Identify which cell holds the provided text, then report its [x, y] central coordinate. 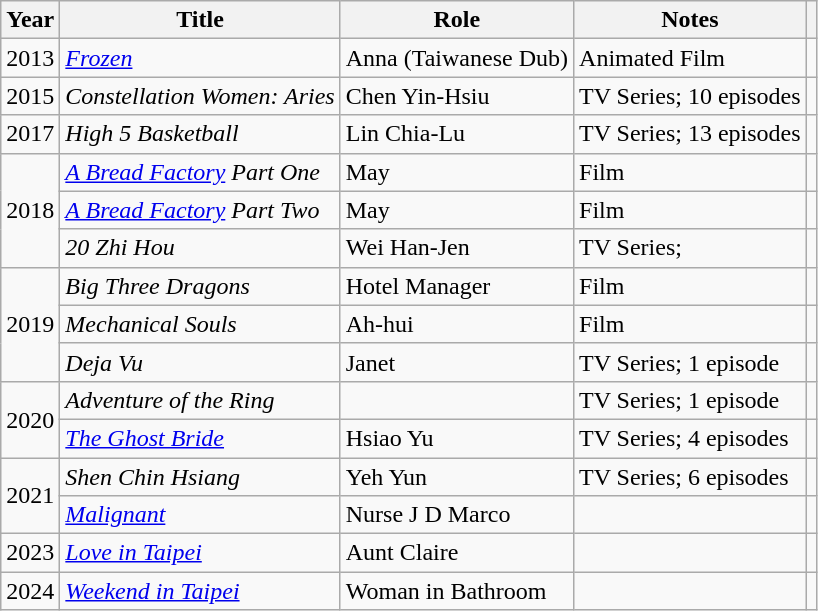
Ah-hui [456, 324]
Malignant [200, 515]
Title [200, 20]
Hotel Manager [456, 286]
Deja Vu [200, 362]
High 5 Basketball [200, 134]
TV Series; 4 episodes [690, 438]
Year [30, 20]
A Bread Factory Part Two [200, 210]
Janet [456, 362]
Hsiao Yu [456, 438]
Animated Film [690, 58]
Wei Han-Jen [456, 248]
2015 [30, 96]
A Bread Factory Part One [200, 172]
TV Series; 13 episodes [690, 134]
Mechanical Souls [200, 324]
Adventure of the Ring [200, 400]
Woman in Bathroom [456, 591]
Lin Chia-Lu [456, 134]
2021 [30, 496]
TV Series; [690, 248]
2013 [30, 58]
Nurse J D Marco [456, 515]
2017 [30, 134]
Frozen [200, 58]
2019 [30, 324]
2020 [30, 419]
Shen Chin Hsiang [200, 477]
Constellation Women: Aries [200, 96]
Weekend in Taipei [200, 591]
The Ghost Bride [200, 438]
TV Series; 6 episodes [690, 477]
Chen Yin-Hsiu [456, 96]
TV Series; 10 episodes [690, 96]
2024 [30, 591]
Yeh Yun [456, 477]
Aunt Claire [456, 553]
2018 [30, 210]
Notes [690, 20]
20 Zhi Hou [200, 248]
Big Three Dragons [200, 286]
2023 [30, 553]
Anna (Taiwanese Dub) [456, 58]
Love in Taipei [200, 553]
Role [456, 20]
